Output the (x, y) coordinate of the center of the cell containing the given text.  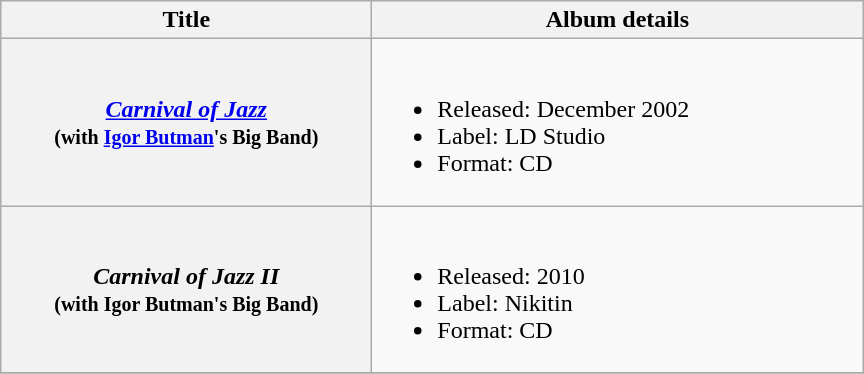
Title (186, 20)
Carnival of Jazz (with Igor Butman's Big Band) (186, 122)
Album details (618, 20)
Released: 2010Label: NikitinFormat: CD (618, 290)
Carnival of Jazz II (with Igor Butman's Big Band) (186, 290)
Released: December 2002Label: LD StudioFormat: CD (618, 122)
